Output the (x, y) coordinate of the center of the cell containing the given text.  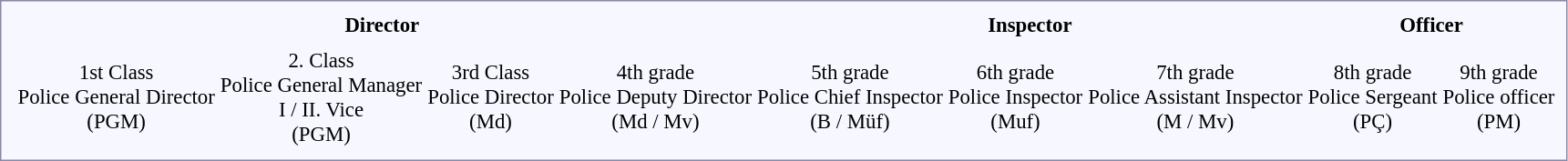
2. ClassPolice General ManagerI / II. Vice(PGM) (321, 96)
6th gradePolice Inspector(Muf) (1015, 96)
7th gradePolice Assistant Inspector(M / Mv) (1195, 96)
1st ClassPolice General Director(PGM) (117, 96)
Inspector (1030, 25)
3rd ClassPolice Director(Md) (491, 96)
8th gradePolice Sergeant(PÇ) (1372, 96)
Director (383, 25)
Officer (1431, 25)
4th gradePolice Deputy Director(Md / Mv) (655, 96)
5th gradePolice Chief Inspector(B / Müf) (851, 96)
9th gradePolice officer(PM) (1499, 96)
